Return (x, y) of the center of cell containing provided text 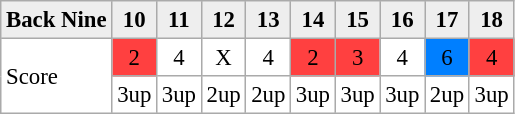
16 (402, 20)
3 (358, 57)
X (224, 57)
11 (180, 20)
Score (56, 76)
14 (314, 20)
12 (224, 20)
15 (358, 20)
18 (492, 20)
13 (268, 20)
6 (448, 57)
10 (134, 20)
Back Nine (56, 20)
17 (448, 20)
